Pinpoint the cell where the given text exists, returning its [x, y] midpoint coordinate. 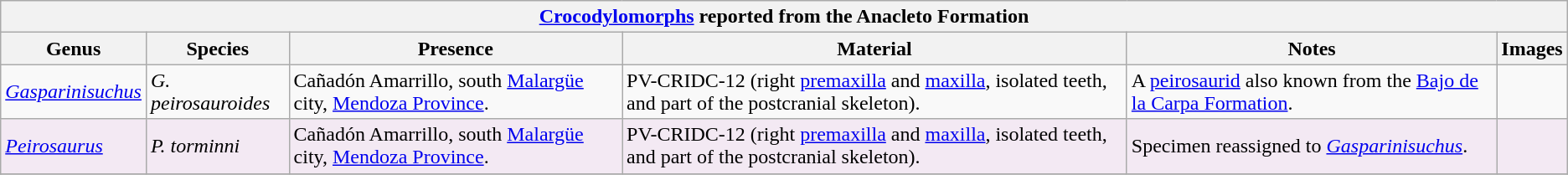
A peirosaurid also known from the Bajo de la Carpa Formation. [1312, 92]
P. torminni [218, 146]
Specimen reassigned to Gasparinisuchus. [1312, 146]
Genus [74, 49]
Crocodylomorphs reported from the Anacleto Formation [784, 17]
Gasparinisuchus [74, 92]
Notes [1312, 49]
Material [874, 49]
Species [218, 49]
Presence [456, 49]
Images [1532, 49]
Peirosaurus [74, 146]
G. peirosauroides [218, 92]
